Scan for the cell matching the given text and deliver its [x, y] coordinate at center. 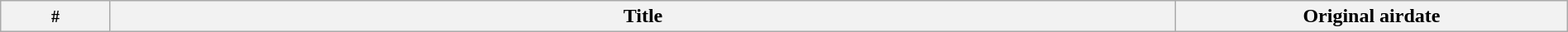
Original airdate [1372, 16]
# [56, 16]
Title [643, 16]
